Provide the (x, y) coordinate of the cell's center where the given text is located.  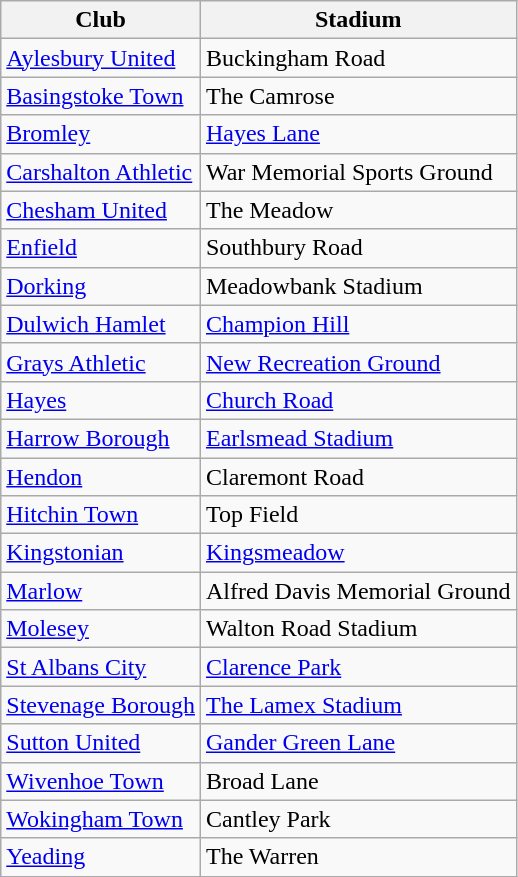
Clarence Park (358, 667)
St Albans City (101, 667)
The Camrose (358, 96)
Hendon (101, 477)
Alfred Davis Memorial Ground (358, 591)
Southbury Road (358, 248)
Hayes Lane (358, 134)
Meadowbank Stadium (358, 286)
Buckingham Road (358, 58)
New Recreation Ground (358, 362)
Hitchin Town (101, 515)
Yeading (101, 857)
Stevenage Borough (101, 705)
Church Road (358, 400)
Sutton United (101, 743)
Club (101, 20)
Gander Green Lane (358, 743)
Top Field (358, 515)
Wivenhoe Town (101, 781)
Broad Lane (358, 781)
Marlow (101, 591)
Earlsmead Stadium (358, 438)
War Memorial Sports Ground (358, 172)
Kingsmeadow (358, 553)
Hayes (101, 400)
Basingstoke Town (101, 96)
Chesham United (101, 210)
Walton Road Stadium (358, 629)
Dulwich Hamlet (101, 324)
The Warren (358, 857)
Claremont Road (358, 477)
Harrow Borough (101, 438)
Aylesbury United (101, 58)
The Meadow (358, 210)
Bromley (101, 134)
Grays Athletic (101, 362)
Carshalton Athletic (101, 172)
Cantley Park (358, 819)
Dorking (101, 286)
Kingstonian (101, 553)
Molesey (101, 629)
Champion Hill (358, 324)
The Lamex Stadium (358, 705)
Stadium (358, 20)
Wokingham Town (101, 819)
Enfield (101, 248)
